Scan for the cell matching the given text and deliver its [x, y] coordinate at center. 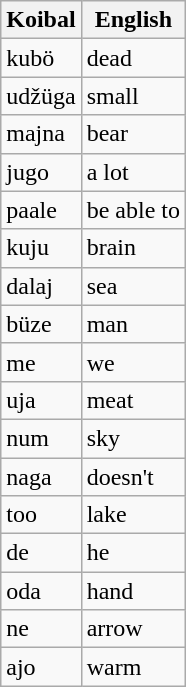
he [133, 553]
sky [133, 438]
too [41, 515]
dead [133, 58]
oda [41, 591]
arrow [133, 629]
doesn't [133, 477]
we [133, 362]
Koibal [41, 20]
English [133, 20]
de [41, 553]
jugo [41, 172]
be able to [133, 210]
sea [133, 286]
man [133, 324]
meat [133, 400]
ne [41, 629]
majna [41, 134]
warm [133, 667]
udžüga [41, 96]
hand [133, 591]
ajo [41, 667]
büze [41, 324]
uja [41, 400]
lake [133, 515]
me [41, 362]
bear [133, 134]
kubö [41, 58]
small [133, 96]
naga [41, 477]
num [41, 438]
a lot [133, 172]
kuju [41, 248]
brain [133, 248]
paale [41, 210]
dalaj [41, 286]
